Output the [X, Y] coordinate of the center of the cell containing the given text.  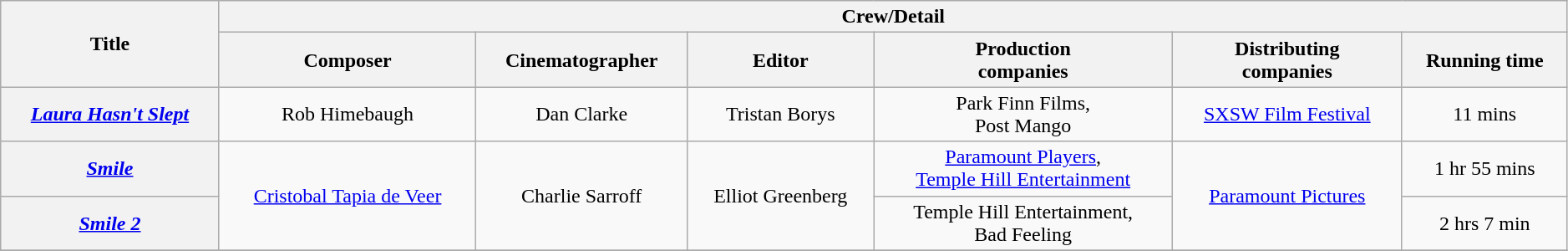
Elliot Greenberg [780, 196]
Running time [1484, 60]
Park Finn Films, Post Mango [1022, 114]
SXSW Film Festival [1286, 114]
Composer [348, 60]
Cristobal Tapia de Veer [348, 196]
Dan Clarke [581, 114]
Paramount Players, Temple Hill Entertainment [1022, 169]
Production companies [1022, 60]
Paramount Pictures [1286, 196]
Smile [110, 169]
Charlie Sarroff [581, 196]
Tristan Borys [780, 114]
Cinematographer [581, 60]
Temple Hill Entertainment, Bad Feeling [1022, 223]
Laura Hasn't Slept [110, 114]
Title [110, 44]
Rob Himebaugh [348, 114]
Smile 2 [110, 223]
Crew/Detail [893, 17]
Editor [780, 60]
1 hr 55 mins [1484, 169]
2 hrs 7 min [1484, 223]
Distributing companies [1286, 60]
11 mins [1484, 114]
